Determine the (X, Y) coordinate at the center of the cell enclosing the given text.  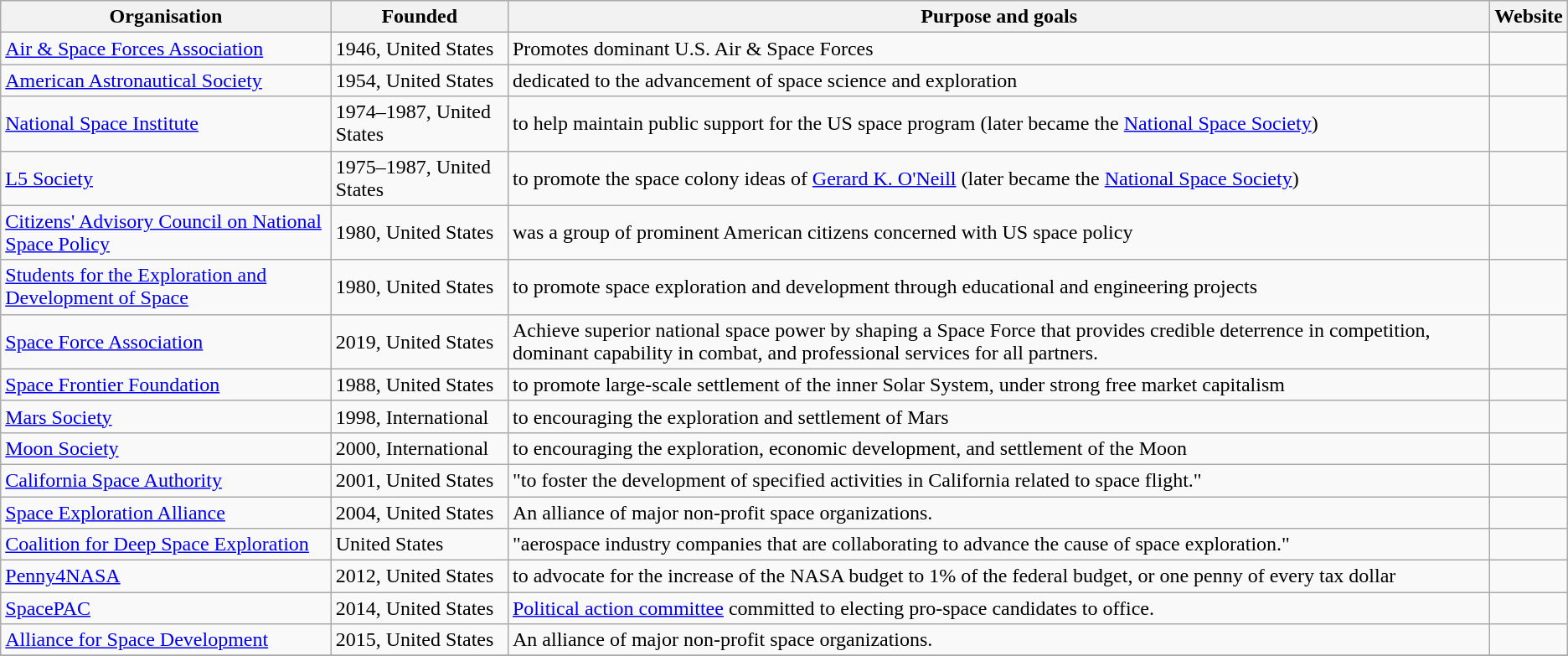
Space Force Association (166, 342)
1975–1987, United States (419, 178)
National Space Institute (166, 124)
L5 Society (166, 178)
Purpose and goals (998, 17)
California Space Authority (166, 480)
Political action committee committed to electing pro-space candidates to office. (998, 608)
"to foster the development of specified activities in California related to space flight." (998, 480)
Mars Society (166, 416)
Citizens' Advisory Council on National Space Policy (166, 233)
to advocate for the increase of the NASA budget to 1% of the federal budget, or one penny of every tax dollar (998, 576)
"aerospace industry companies that are collaborating to advance the cause of space exploration." (998, 545)
2015, United States (419, 640)
to help maintain public support for the US space program (later became the National Space Society) (998, 124)
2012, United States (419, 576)
Alliance for Space Development (166, 640)
Website (1529, 17)
Coalition for Deep Space Exploration (166, 545)
Moon Society (166, 448)
2014, United States (419, 608)
to promote space exploration and development through educational and engineering projects (998, 287)
to encouraging the exploration and settlement of Mars (998, 416)
1946, United States (419, 49)
American Astronautical Society (166, 80)
1988, United States (419, 385)
2001, United States (419, 480)
was a group of prominent American citizens concerned with US space policy (998, 233)
2000, International (419, 448)
to encouraging the exploration, economic development, and settlement of the Moon (998, 448)
2019, United States (419, 342)
to promote large-scale settlement of the inner Solar System, under strong free market capitalism (998, 385)
1974–1987, United States (419, 124)
Space Frontier Foundation (166, 385)
1954, United States (419, 80)
1998, International (419, 416)
United States (419, 545)
SpacePAC (166, 608)
2004, United States (419, 512)
Promotes dominant U.S. Air & Space Forces (998, 49)
Founded (419, 17)
Students for the Exploration and Development of Space (166, 287)
dedicated to the advancement of space science and exploration (998, 80)
Space Exploration Alliance (166, 512)
Air & Space Forces Association (166, 49)
to promote the space colony ideas of Gerard K. O'Neill (later became the National Space Society) (998, 178)
Penny4NASA (166, 576)
Organisation (166, 17)
